Find where the given text appears and provide that cell's center as [x, y] coordinate. 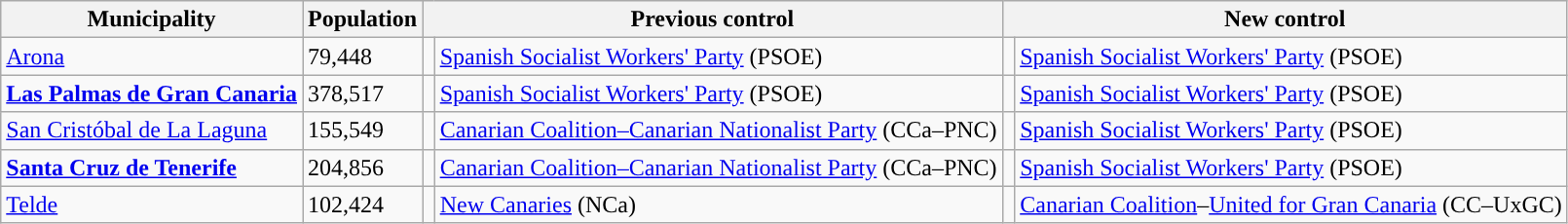
378,517 [362, 93]
155,549 [362, 131]
Las Palmas de Gran Canaria [152, 93]
San Cristóbal de La Laguna [152, 131]
Canarian Coalition–United for Gran Canaria (CC–UxGC) [1291, 205]
New control [1285, 19]
Population [362, 19]
Telde [152, 205]
204,856 [362, 168]
Previous control [713, 19]
Arona [152, 56]
79,448 [362, 56]
Santa Cruz de Tenerife [152, 168]
New Canaries (NCa) [719, 205]
Municipality [152, 19]
102,424 [362, 205]
